Provide the (X, Y) coordinate of the cell's center where the given text is located.  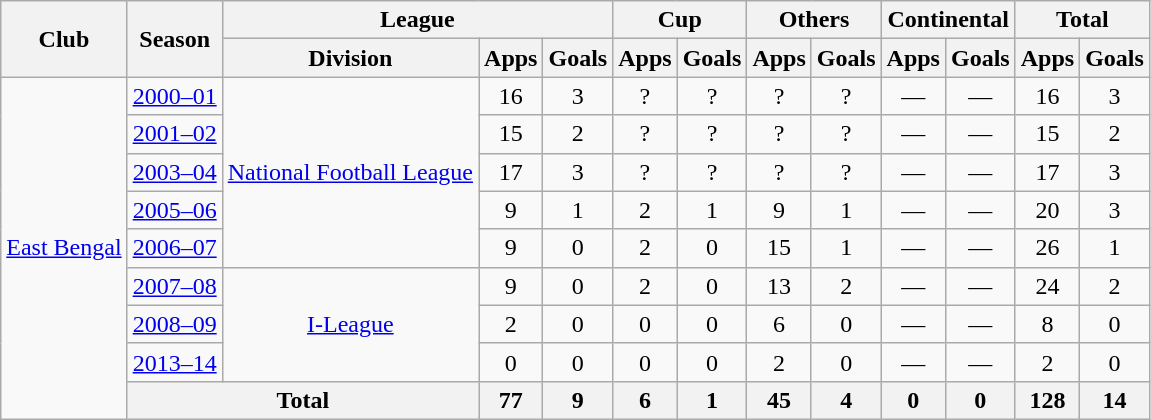
2008–09 (174, 324)
East Bengal (64, 248)
Cup (680, 20)
45 (779, 400)
Others (814, 20)
77 (511, 400)
2006–07 (174, 248)
2007–08 (174, 286)
4 (846, 400)
2013–14 (174, 362)
League (418, 20)
2005–06 (174, 210)
24 (1047, 286)
14 (1115, 400)
2003–04 (174, 172)
Division (350, 58)
2000–01 (174, 96)
Season (174, 39)
Club (64, 39)
128 (1047, 400)
26 (1047, 248)
13 (779, 286)
20 (1047, 210)
National Football League (350, 172)
I-League (350, 324)
8 (1047, 324)
Continental (948, 20)
2001–02 (174, 134)
